Capture the cell that displays the provided text and extract its [x, y] central coordinate. 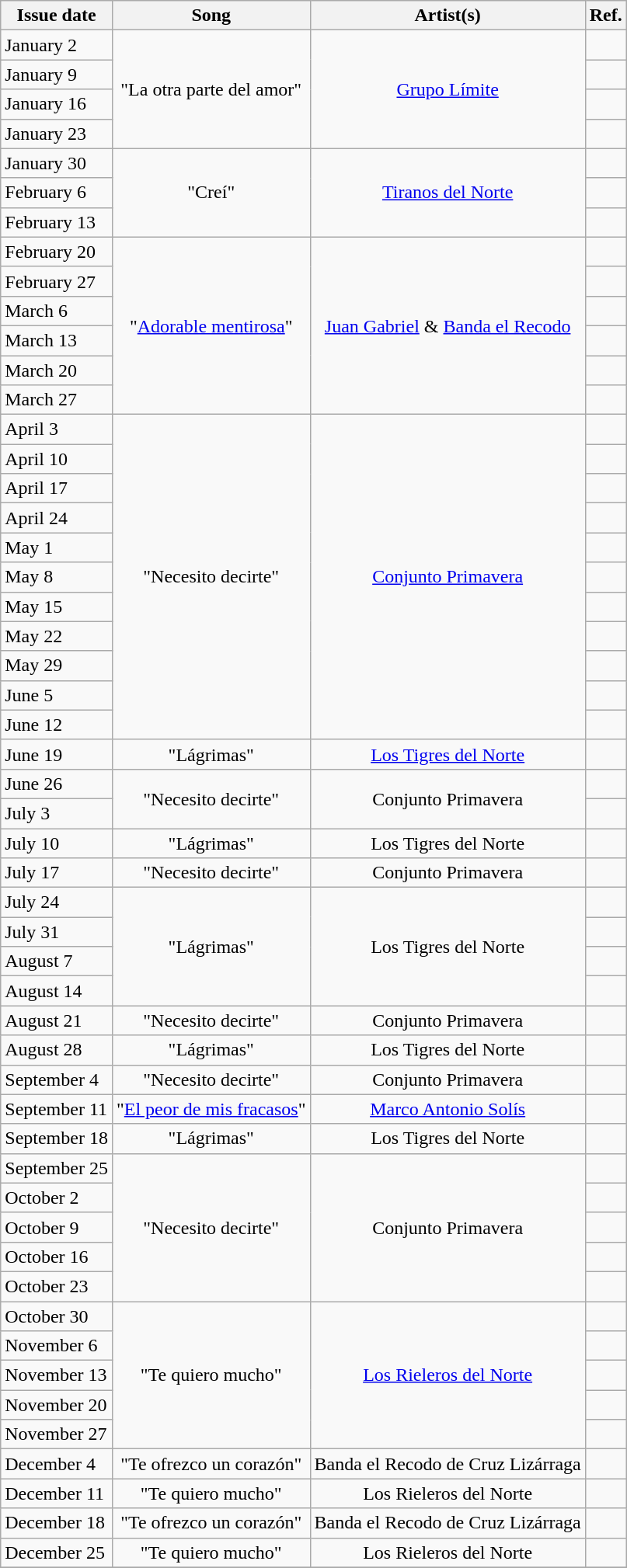
Marco Antonio Solís [448, 1109]
September 25 [57, 1168]
February 20 [57, 252]
"El peor de mis fracasos" [211, 1109]
Issue date [57, 16]
March 6 [57, 311]
July 31 [57, 932]
April 24 [57, 518]
October 2 [57, 1198]
November 13 [57, 1375]
February 6 [57, 193]
January 16 [57, 104]
August 21 [57, 1020]
June 12 [57, 725]
May 1 [57, 548]
September 11 [57, 1109]
March 20 [57, 370]
May 8 [57, 577]
September 18 [57, 1139]
"Creí" [211, 193]
October 23 [57, 1286]
Artist(s) [448, 16]
October 16 [57, 1257]
July 24 [57, 902]
January 9 [57, 75]
February 27 [57, 281]
March 13 [57, 340]
April 3 [57, 429]
August 14 [57, 991]
Juan Gabriel & Banda el Recodo [448, 325]
June 5 [57, 695]
August 7 [57, 961]
May 15 [57, 607]
May 22 [57, 636]
Tiranos del Norte [448, 193]
September 4 [57, 1080]
Song [211, 16]
April 10 [57, 459]
November 27 [57, 1434]
July 3 [57, 813]
December 18 [57, 1523]
Grupo Límite [448, 89]
January 23 [57, 134]
October 30 [57, 1316]
"La otra parte del amor" [211, 89]
November 6 [57, 1346]
June 26 [57, 784]
March 27 [57, 400]
Ref. [606, 16]
July 17 [57, 873]
February 13 [57, 222]
July 10 [57, 843]
"Adorable mentirosa" [211, 325]
January 2 [57, 45]
October 9 [57, 1227]
April 17 [57, 488]
January 30 [57, 163]
June 19 [57, 754]
August 28 [57, 1050]
November 20 [57, 1405]
December 25 [57, 1552]
December 11 [57, 1493]
December 4 [57, 1464]
May 29 [57, 666]
